Capture the cell that displays the provided text and extract its [X, Y] central coordinate. 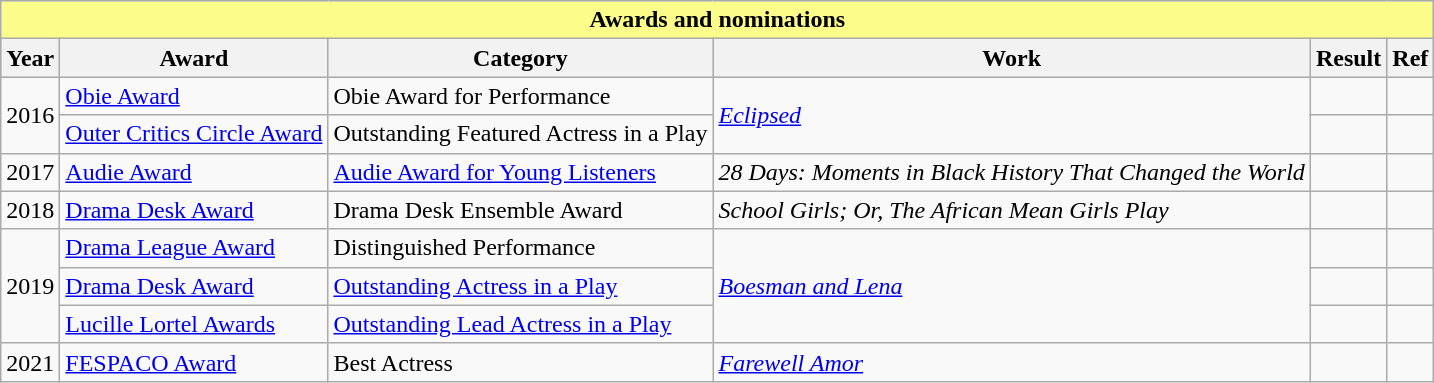
School Girls; Or, The African Mean Girls Play [1012, 210]
2018 [30, 210]
Audie Award for Young Listeners [520, 172]
Farewell Amor [1012, 362]
Work [1012, 58]
Outer Critics Circle Award [194, 134]
Category [520, 58]
2021 [30, 362]
Award [194, 58]
2017 [30, 172]
Outstanding Lead Actress in a Play [520, 324]
Distinguished Performance [520, 248]
Year [30, 58]
Drama League Award [194, 248]
28 Days: Moments in Black History That Changed the World [1012, 172]
2016 [30, 115]
Audie Award [194, 172]
Awards and nominations [718, 20]
Ref [1410, 58]
Eclipsed [1012, 115]
Obie Award [194, 96]
2019 [30, 286]
Boesman and Lena [1012, 286]
FESPACO Award [194, 362]
Drama Desk Ensemble Award [520, 210]
Outstanding Featured Actress in a Play [520, 134]
Lucille Lortel Awards [194, 324]
Obie Award for Performance [520, 96]
Outstanding Actress in a Play [520, 286]
Result [1348, 58]
Best Actress [520, 362]
